Provide the [X, Y] coordinate of the cell's center where the given text is located.  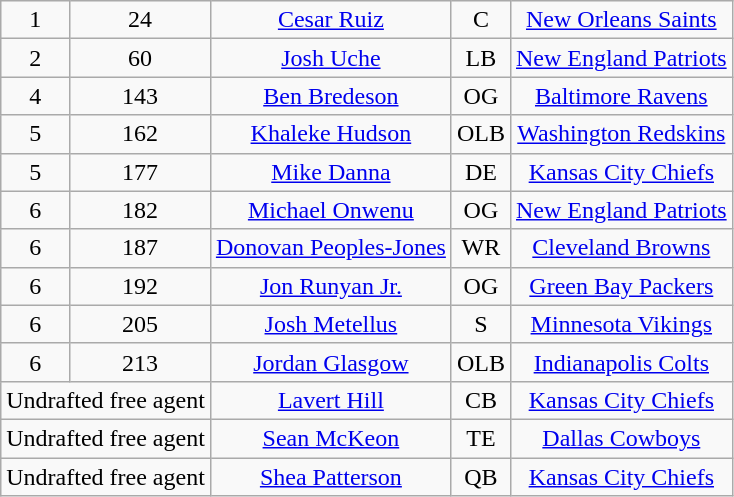
Dallas Cowboys [621, 438]
Sean McKeon [330, 438]
177 [140, 172]
192 [140, 286]
Ben Bredeson [330, 96]
Josh Uche [330, 58]
Jordan Glasgow [330, 362]
Josh Metellus [330, 324]
C [480, 20]
Indianapolis Colts [621, 362]
182 [140, 210]
Khaleke Hudson [330, 134]
New Orleans Saints [621, 20]
143 [140, 96]
Mike Danna [330, 172]
60 [140, 58]
24 [140, 20]
WR [480, 248]
187 [140, 248]
S [480, 324]
Donovan Peoples-Jones [330, 248]
Green Bay Packers [621, 286]
CB [480, 400]
Washington Redskins [621, 134]
DE [480, 172]
Minnesota Vikings [621, 324]
2 [36, 58]
4 [36, 96]
Lavert Hill [330, 400]
Cesar Ruiz [330, 20]
Baltimore Ravens [621, 96]
LB [480, 58]
QB [480, 477]
Cleveland Browns [621, 248]
Jon Runyan Jr. [330, 286]
213 [140, 362]
162 [140, 134]
1 [36, 20]
Shea Patterson [330, 477]
TE [480, 438]
205 [140, 324]
Michael Onwenu [330, 210]
